Determine the [x, y] coordinate at the center of the cell enclosing the given text.  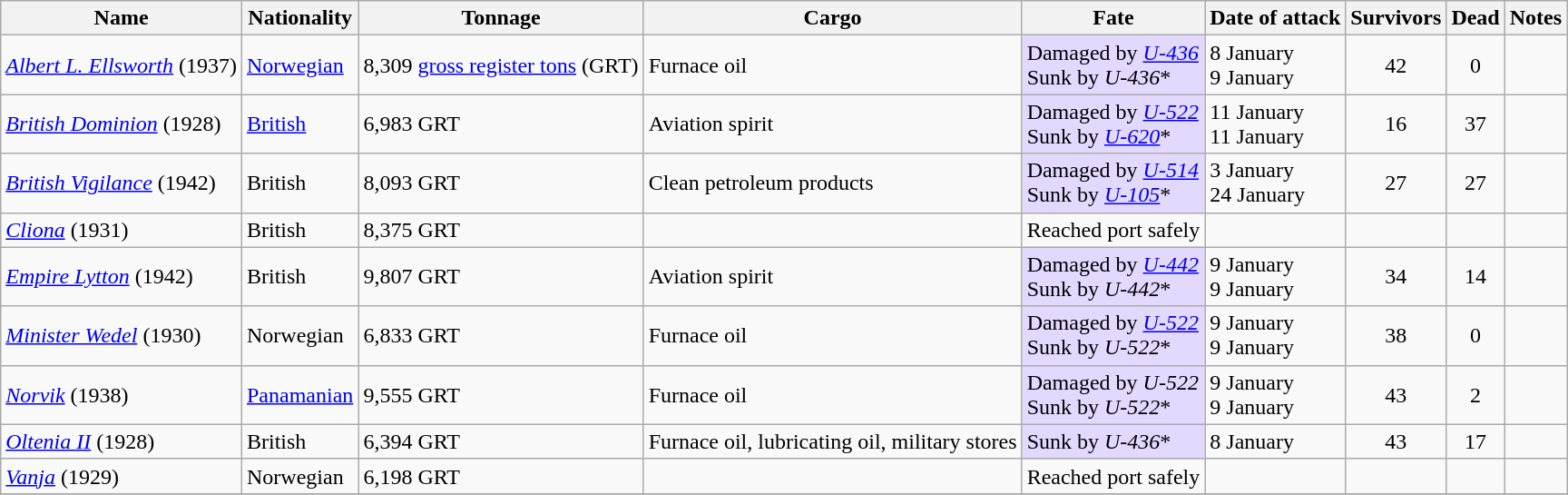
Cliona (1931) [122, 230]
Damaged by U-442Sunk by U-442* [1113, 276]
9,555 GRT [501, 394]
Damaged by U-514Sunk by U-105* [1113, 183]
Tonnage [501, 18]
16 [1396, 124]
14 [1475, 276]
Date of attack [1276, 18]
8,093 GRT [501, 183]
Clean petroleum products [833, 183]
Empire Lytton (1942) [122, 276]
Name [122, 18]
6,983 GRT [501, 124]
3 January24 January [1276, 183]
Nationality [299, 18]
34 [1396, 276]
British Vigilance (1942) [122, 183]
Damaged by U-436Sunk by U-436* [1113, 65]
42 [1396, 65]
Damaged by U-522Sunk by U-620* [1113, 124]
Survivors [1396, 18]
6,198 GRT [501, 476]
Sunk by U-436* [1113, 441]
Panamanian [299, 394]
Oltenia II (1928) [122, 441]
Minister Wedel (1930) [122, 336]
Albert L. Ellsworth (1937) [122, 65]
9,807 GRT [501, 276]
British Dominion (1928) [122, 124]
17 [1475, 441]
Norvik (1938) [122, 394]
8 January9 January [1276, 65]
Cargo [833, 18]
11 January11 January [1276, 124]
37 [1475, 124]
8,309 gross register tons (GRT) [501, 65]
Notes [1535, 18]
6,394 GRT [501, 441]
38 [1396, 336]
8 January [1276, 441]
Vanja (1929) [122, 476]
6,833 GRT [501, 336]
Fate [1113, 18]
Furnace oil, lubricating oil, military stores [833, 441]
2 [1475, 394]
8,375 GRT [501, 230]
Dead [1475, 18]
